Detect which cell encompasses the target text, then output its [X, Y] center coordinate. 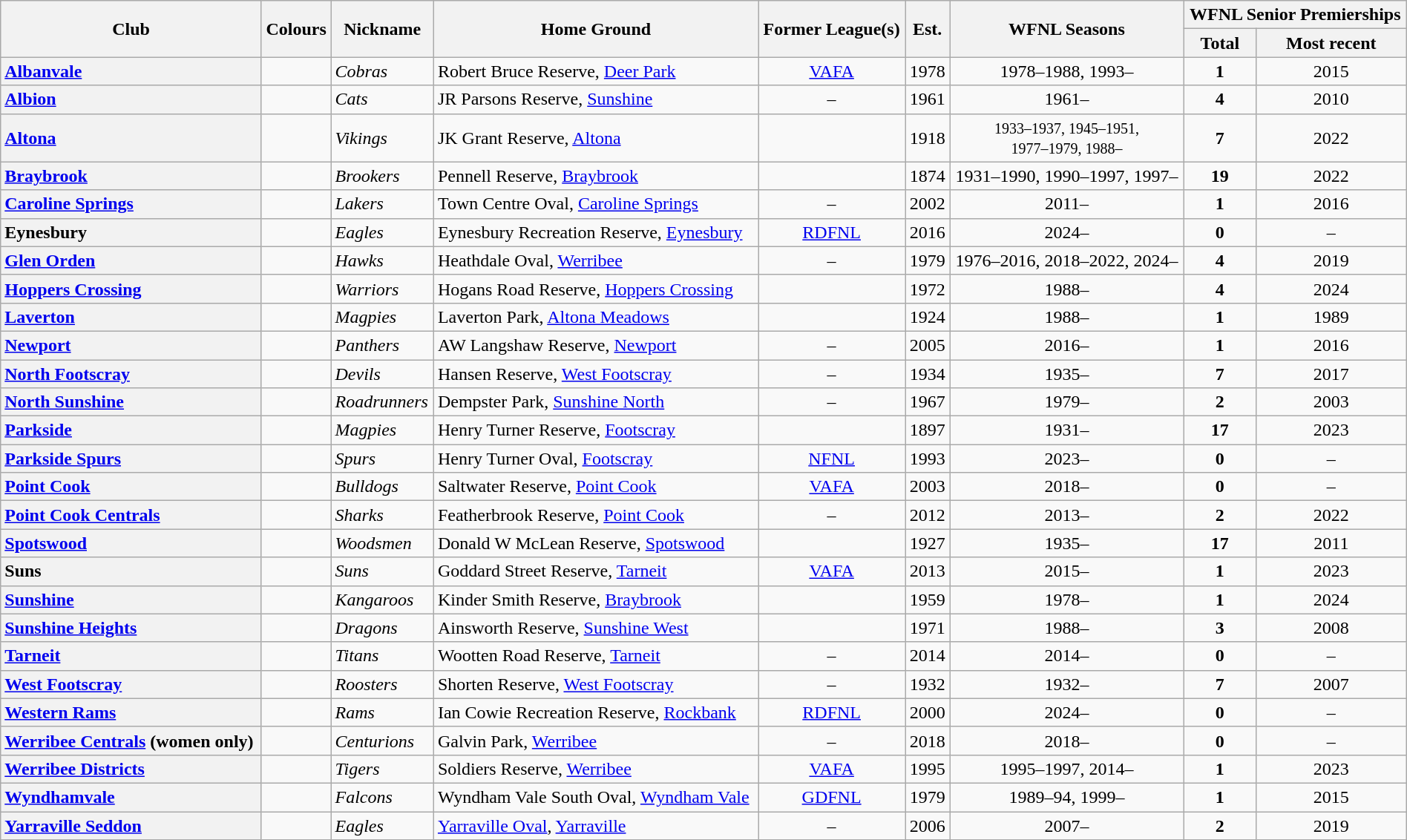
Sunshine [131, 600]
Shorten Reserve, West Footscray [595, 684]
2005 [928, 345]
1989–94, 1999– [1067, 797]
1959 [928, 600]
2012 [928, 515]
WFNL Seasons [1067, 29]
Heathdale Oval, Werribee [595, 260]
Werribee Districts [131, 769]
1927 [928, 543]
2017 [1331, 373]
North Sunshine [131, 402]
1932 [928, 684]
Point Cook [131, 487]
Albion [131, 99]
1995 [928, 769]
Eynesbury [131, 232]
Town Centre Oval, Caroline Springs [595, 204]
Laverton [131, 317]
2011 [1331, 543]
1932– [1067, 684]
2014– [1067, 656]
19 [1220, 176]
1972 [928, 289]
1961– [1067, 99]
1978– [1067, 600]
Yarraville Seddon [131, 826]
Werribee Centrals (women only) [131, 741]
Kangaroos [382, 600]
Ian Cowie Recreation Reserve, Rockbank [595, 712]
Dempster Park, Sunshine North [595, 402]
Club [131, 29]
2013– [1067, 515]
Falcons [382, 797]
1989 [1331, 317]
Point Cook Centrals [131, 515]
Home Ground [595, 29]
Sunshine Heights [131, 628]
2011– [1067, 204]
2015– [1067, 571]
Hansen Reserve, West Footscray [595, 373]
1971 [928, 628]
Cobras [382, 71]
2008 [1331, 628]
Robert Bruce Reserve, Deer Park [595, 71]
AW Langshaw Reserve, Newport [595, 345]
Kinder Smith Reserve, Braybrook [595, 600]
Dragons [382, 628]
3 [1220, 628]
Total [1220, 43]
Tigers [382, 769]
1918 [928, 138]
Braybrook [131, 176]
Roosters [382, 684]
Henry Turner Oval, Footscray [595, 459]
Parkside [131, 430]
Est. [928, 29]
Hogans Road Reserve, Hoppers Crossing [595, 289]
Devils [382, 373]
1979– [1067, 402]
1961 [928, 99]
1931– [1067, 430]
JK Grant Reserve, Altona [595, 138]
Featherbrook Reserve, Point Cook [595, 515]
Rams [382, 712]
1978–1988, 1993– [1067, 71]
Saltwater Reserve, Point Cook [595, 487]
Centurions [382, 741]
Nickname [382, 29]
Pennell Reserve, Braybrook [595, 176]
Colours [296, 29]
Western Rams [131, 712]
1931–1990, 1990–1997, 1997– [1067, 176]
Spotswood [131, 543]
Glen Orden [131, 260]
2007– [1067, 826]
1924 [928, 317]
Soldiers Reserve, Werribee [595, 769]
1967 [928, 402]
Cats [382, 99]
Albanvale [131, 71]
Parkside Spurs [131, 459]
1978 [928, 71]
JR Parsons Reserve, Sunshine [595, 99]
NFNL [832, 459]
Donald W McLean Reserve, Spotswood [595, 543]
2007 [1331, 684]
Ainsworth Reserve, Sunshine West [595, 628]
Wootten Road Reserve, Tarneit [595, 656]
Goddard Street Reserve, Tarneit [595, 571]
1933–1937, 1945–1951,1977–1979, 1988– [1067, 138]
1897 [928, 430]
Wyndham Vale South Oval, Wyndham Vale [595, 797]
1976–2016, 2018–2022, 2024– [1067, 260]
Henry Turner Reserve, Footscray [595, 430]
2002 [928, 204]
2014 [928, 656]
GDFNL [832, 797]
Woodsmen [382, 543]
1874 [928, 176]
Roadrunners [382, 402]
Galvin Park, Werribee [595, 741]
Most recent [1331, 43]
2000 [928, 712]
1993 [928, 459]
2010 [1331, 99]
Altona [131, 138]
Yarraville Oval, Yarraville [595, 826]
1995–1997, 2014– [1067, 769]
Caroline Springs [131, 204]
2013 [928, 571]
Former League(s) [832, 29]
Warriors [382, 289]
Hawks [382, 260]
Bulldogs [382, 487]
Lakers [382, 204]
Panthers [382, 345]
Wyndhamvale [131, 797]
Spurs [382, 459]
2006 [928, 826]
Sharks [382, 515]
Laverton Park, Altona Meadows [595, 317]
Vikings [382, 138]
Tarneit [131, 656]
2023– [1067, 459]
Newport [131, 345]
Hoppers Crossing [131, 289]
Titans [382, 656]
2018 [928, 741]
1934 [928, 373]
North Footscray [131, 373]
Brookers [382, 176]
WFNL Senior Premierships [1295, 15]
Eynesbury Recreation Reserve, Eynesbury [595, 232]
2016– [1067, 345]
West Footscray [131, 684]
